Locate the cell with the specified text and output its [x, y] center coordinate. 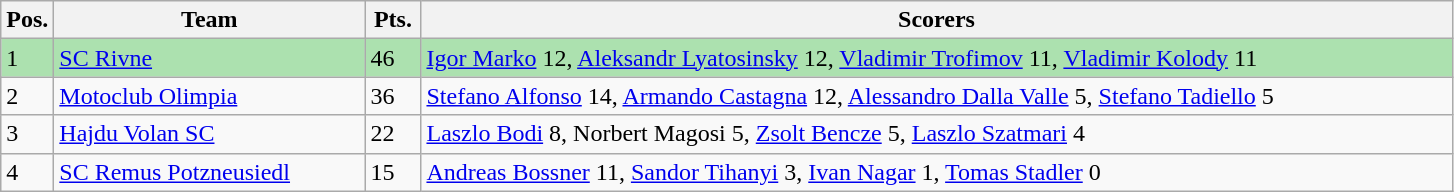
SC Remus Potzneusiedl [210, 172]
SC Rivne [210, 58]
Motoclub Olimpia [210, 96]
15 [393, 172]
Pts. [393, 20]
46 [393, 58]
36 [393, 96]
Stefano Alfonso 14, Armando Castagna 12, Alessandro Dalla Valle 5, Stefano Tadiello 5 [936, 96]
22 [393, 134]
Team [210, 20]
4 [28, 172]
1 [28, 58]
Scorers [936, 20]
3 [28, 134]
Igor Marko 12, Aleksandr Lyatosinsky 12, Vladimir Trofimov 11, Vladimir Kolody 11 [936, 58]
Andreas Bossner 11, Sandor Tihanyi 3, Ivan Nagar 1, Tomas Stadler 0 [936, 172]
Pos. [28, 20]
Hajdu Volan SC [210, 134]
Laszlo Bodi 8, Norbert Magosi 5, Zsolt Bencze 5, Laszlo Szatmari 4 [936, 134]
2 [28, 96]
